Extract the (x, y) coordinate from the center of the cell holding the provided text.  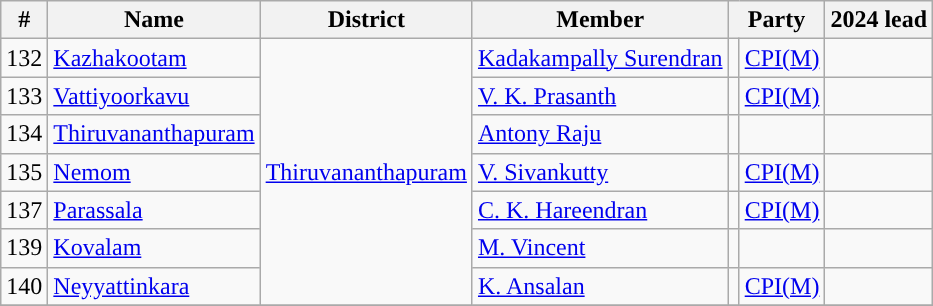
137 (24, 210)
134 (24, 134)
K. Ansalan (600, 286)
133 (24, 96)
Party (776, 20)
C. K. Hareendran (600, 210)
Parassala (154, 210)
Name (154, 20)
Nemom (154, 172)
V. Sivankutty (600, 172)
M. Vincent (600, 248)
Kovalam (154, 248)
132 (24, 58)
Kazhakootam (154, 58)
Vattiyoorkavu (154, 96)
District (366, 20)
135 (24, 172)
140 (24, 286)
2024 lead (879, 20)
Neyyattinkara (154, 286)
V. K. Prasanth (600, 96)
Antony Raju (600, 134)
# (24, 20)
139 (24, 248)
Kadakampally Surendran (600, 58)
Member (600, 20)
